Identify which cell holds the provided text, then report its (x, y) central coordinate. 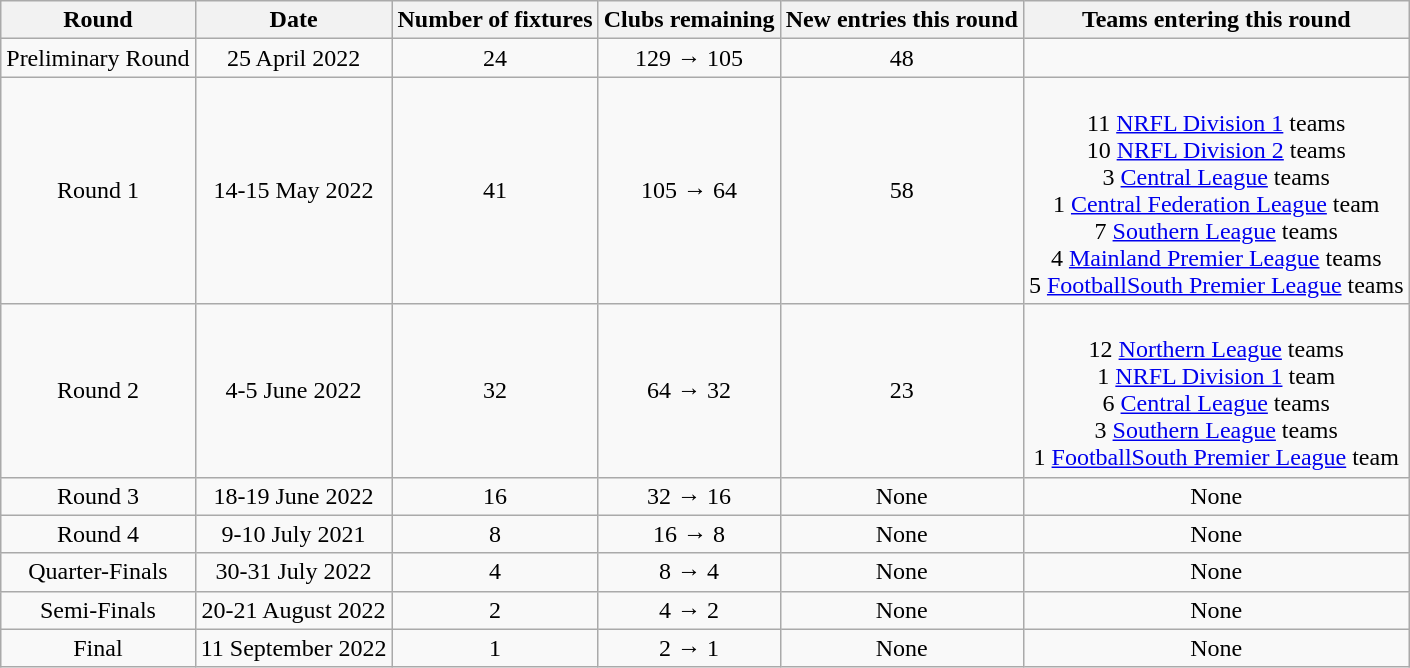
2 (495, 610)
8 → 4 (689, 572)
64 → 32 (689, 390)
4 → 2 (689, 610)
41 (495, 190)
30-31 July 2022 (294, 572)
16 → 8 (689, 534)
14-15 May 2022 (294, 190)
11 September 2022 (294, 648)
Teams entering this round (1216, 20)
9-10 July 2021 (294, 534)
Round 1 (98, 190)
105 → 64 (689, 190)
23 (902, 390)
48 (902, 58)
Round 3 (98, 496)
New entries this round (902, 20)
8 (495, 534)
32 → 16 (689, 496)
4 (495, 572)
58 (902, 190)
Number of fixtures (495, 20)
25 April 2022 (294, 58)
32 (495, 390)
18-19 June 2022 (294, 496)
4-5 June 2022 (294, 390)
2 → 1 (689, 648)
Clubs remaining (689, 20)
Date (294, 20)
Preliminary Round (98, 58)
20-21 August 2022 (294, 610)
Round 4 (98, 534)
Quarter-Finals (98, 572)
Semi-Finals (98, 610)
24 (495, 58)
Round 2 (98, 390)
Round (98, 20)
1 (495, 648)
Final (98, 648)
12 Northern League teams 1 NRFL Division 1 team 6 Central League teams 3 Southern League teams 1 FootballSouth Premier League team (1216, 390)
16 (495, 496)
129 → 105 (689, 58)
